From the cell containing the given text, extract its center point as [x, y] coordinate. 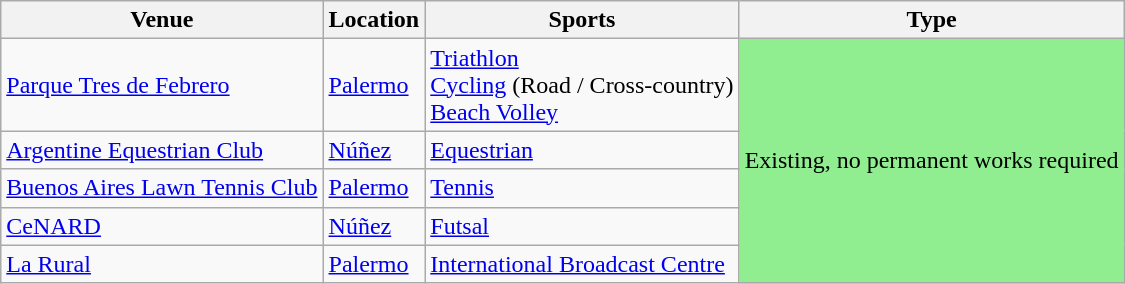
Equestrian [582, 150]
Argentine Equestrian Club [162, 150]
Futsal [582, 226]
TriathlonCycling (Road / Cross-country)Beach Volley [582, 85]
Location [374, 20]
Buenos Aires Lawn Tennis Club [162, 188]
Parque Tres de Febrero [162, 85]
Existing, no permanent works required [932, 161]
CeNARD [162, 226]
La Rural [162, 264]
International Broadcast Centre [582, 264]
Venue [162, 20]
Tennis [582, 188]
Type [932, 20]
Sports [582, 20]
